Return (x, y) of the center of cell containing provided text 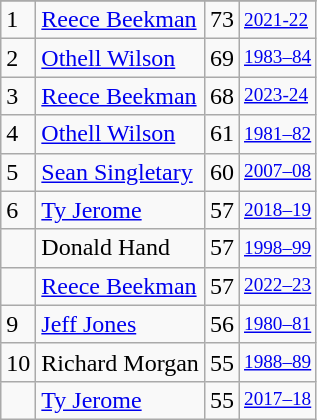
60 (222, 172)
9 (18, 324)
Richard Morgan (120, 362)
2022–23 (277, 286)
1983–84 (277, 58)
2017–18 (277, 400)
3 (18, 96)
2021-22 (277, 20)
10 (18, 362)
69 (222, 58)
4 (18, 134)
1998–99 (277, 248)
56 (222, 324)
Jeff Jones (120, 324)
61 (222, 134)
5 (18, 172)
1 (18, 20)
68 (222, 96)
2018–19 (277, 210)
Donald Hand (120, 248)
1988–89 (277, 362)
Sean Singletary (120, 172)
2023-24 (277, 96)
1980–81 (277, 324)
2 (18, 58)
73 (222, 20)
6 (18, 210)
1981–82 (277, 134)
2007–08 (277, 172)
